Output the (X, Y) coordinate of the center of the cell containing the given text.  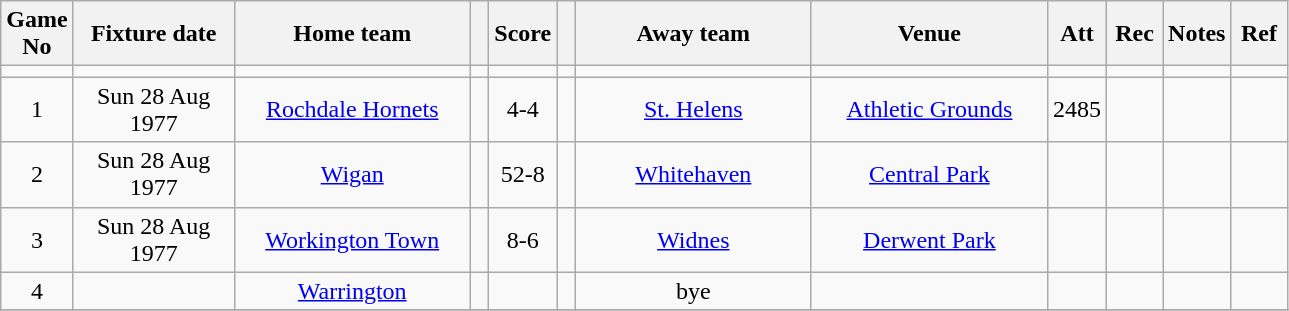
Workington Town (352, 240)
bye (693, 291)
1 (37, 110)
Warrington (352, 291)
2 (37, 174)
St. Helens (693, 110)
Athletic Grounds (929, 110)
3 (37, 240)
Widnes (693, 240)
Wigan (352, 174)
Derwent Park (929, 240)
Ref (1259, 34)
4-4 (523, 110)
8-6 (523, 240)
Att (1076, 34)
Score (523, 34)
Fixture date (154, 34)
Central Park (929, 174)
Notes (1197, 34)
Rec (1135, 34)
52-8 (523, 174)
Whitehaven (693, 174)
Game No (37, 34)
4 (37, 291)
Away team (693, 34)
Venue (929, 34)
Rochdale Hornets (352, 110)
2485 (1076, 110)
Home team (352, 34)
